Return [x, y] of the center of cell containing provided text 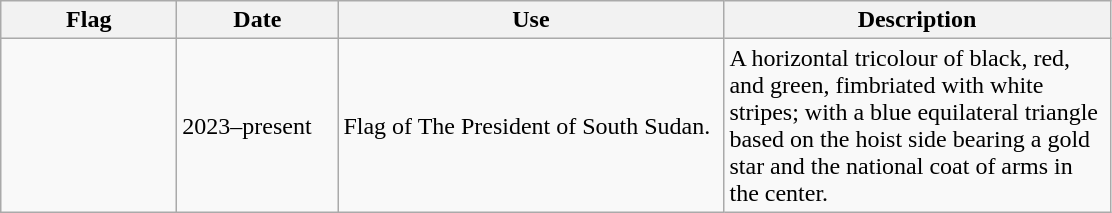
2023–present [258, 126]
Date [258, 20]
Use [531, 20]
Flag [89, 20]
Flag of The President of South Sudan. [531, 126]
Description [917, 20]
